Scan for the cell matching the given text and deliver its (x, y) coordinate at center. 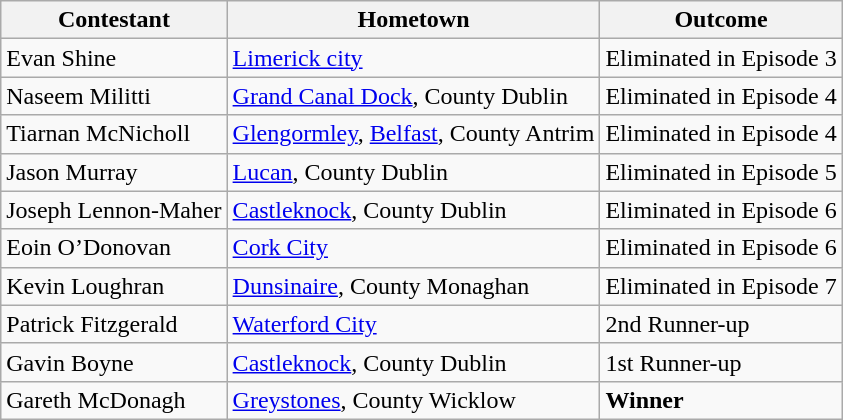
Eliminated in Episode 7 (721, 286)
Cork City (414, 248)
Outcome (721, 20)
Gavin Boyne (114, 362)
Gareth McDonagh (114, 400)
1st Runner-up (721, 362)
Joseph Lennon-Maher (114, 210)
2nd Runner-up (721, 324)
Tiarnan McNicholl (114, 134)
Evan Shine (114, 58)
Kevin Loughran (114, 286)
Winner (721, 400)
Waterford City (414, 324)
Hometown (414, 20)
Limerick city (414, 58)
Contestant (114, 20)
Naseem Militti (114, 96)
Eoin O’Donovan (114, 248)
Greystones, County Wicklow (414, 400)
Patrick Fitzgerald (114, 324)
Jason Murray (114, 172)
Grand Canal Dock, County Dublin (414, 96)
Dunsinaire, County Monaghan (414, 286)
Glengormley, Belfast, County Antrim (414, 134)
Eliminated in Episode 5 (721, 172)
Eliminated in Episode 3 (721, 58)
Lucan, County Dublin (414, 172)
